Identify which cell holds the provided text, then report its (X, Y) central coordinate. 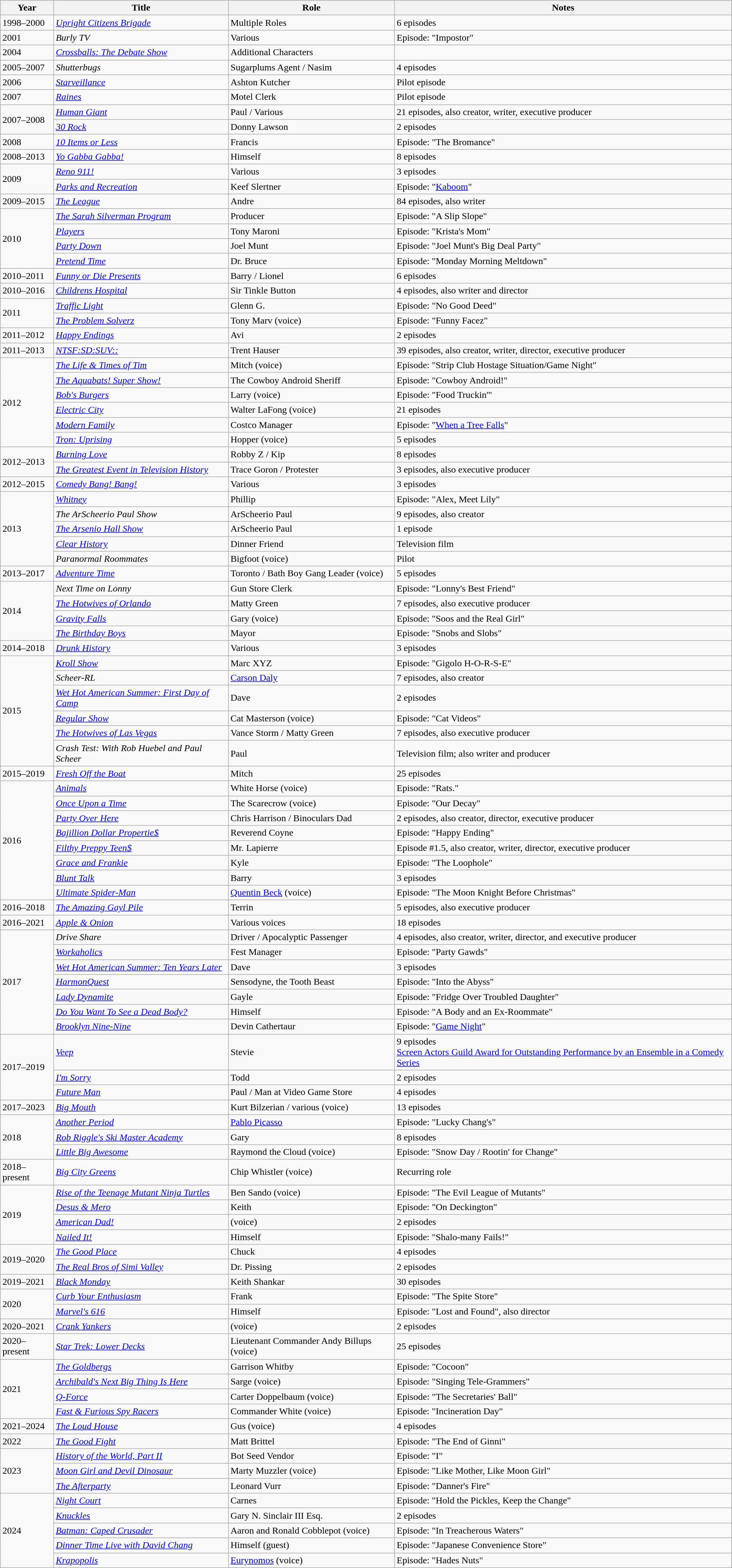
1998–2000 (27, 23)
Happy Endings (141, 335)
2010–2011 (27, 276)
Blunt Talk (141, 878)
2021–2024 (27, 1426)
Driver / Apocalyptic Passenger (311, 937)
Night Court (141, 1501)
Bajillion Dollar Propertie$ (141, 833)
Episode: "Fridge Over Troubled Daughter" (563, 997)
Paul / Man at Video Game Store (311, 1092)
Episode: "Food Truckin'" (563, 395)
Reverend Coyne (311, 833)
Filthy Preppy Teen$ (141, 848)
Ashton Kutcher (311, 82)
Party Over Here (141, 818)
Aaron and Ronald Cobblepot (voice) (311, 1530)
Todd (311, 1077)
30 episodes (563, 1282)
21 episodes (563, 410)
2024 (27, 1530)
Another Period (141, 1122)
Matty Green (311, 603)
Starveillance (141, 82)
Episode: "Krista's Mom" (563, 231)
Regular Show (141, 718)
Toronto / Bath Boy Gang Leader (voice) (311, 574)
Robby Z / Kip (311, 455)
Episode: "The Bromance" (563, 142)
The Real Bros of Simi Valley (141, 1267)
Episode: "Danner's Fire" (563, 1486)
Episode: "Alex, Meet Lily" (563, 499)
Episode: "I" (563, 1456)
White Horse (voice) (311, 788)
History of the World, Part II (141, 1456)
Episode: "Lost and Found", also director (563, 1311)
The Life & Times of Tim (141, 365)
Glenn G. (311, 306)
Title (141, 8)
Pilot (563, 559)
The League (141, 201)
2008 (27, 142)
Phillip (311, 499)
Episode: "The Spite Store" (563, 1296)
The Hotwives of Orlando (141, 603)
Episode: "Party Gawds" (563, 952)
Episode: "The Moon Knight Before Christmas" (563, 892)
Tron: Uprising (141, 440)
Desus & Mero (141, 1207)
Marty Muzzler (voice) (311, 1471)
2020 (27, 1304)
Marc XYZ (311, 663)
Episode: "Hades Nuts" (563, 1560)
Pablo Picasso (311, 1122)
Episode: "Funny Facez" (563, 320)
Episode: "The Loophole" (563, 863)
The Problem Solverz (141, 320)
2011–2012 (27, 335)
Hopper (voice) (311, 440)
Crossballs: The Debate Show (141, 52)
Garrison Whitby (311, 1367)
Episode: "Singing Tele-Grammers" (563, 1381)
The Afterparty (141, 1486)
Stevie (311, 1052)
Krapopolis (141, 1560)
2008–2013 (27, 156)
Keith Shankar (311, 1282)
Grace and Frankie (141, 863)
Television film; also writer and producer (563, 753)
Episode: "Incineration Day" (563, 1411)
Gary (311, 1137)
2007–2008 (27, 119)
Ben Sando (voice) (311, 1192)
Pretend Time (141, 261)
Episode: "The Secretaries' Ball" (563, 1396)
Recurring role (563, 1172)
2013–2017 (27, 574)
Crank Yankers (141, 1326)
Batman: Caped Crusader (141, 1530)
Devin Cathertaur (311, 1027)
Crash Test: With Rob Huebel and Paul Scheer (141, 753)
Joel Munt (311, 246)
Episode: "A Slip Slope" (563, 216)
5 episodes, also executive producer (563, 907)
Himself (guest) (311, 1545)
Childrens Hospital (141, 291)
2006 (27, 82)
Episode: "Cocoon" (563, 1367)
Mitch (voice) (311, 365)
Additional Characters (311, 52)
Clear History (141, 544)
Paranormal Roommates (141, 559)
Workaholics (141, 952)
The Amazing Gayl Pile (141, 907)
Frank (311, 1296)
Sarge (voice) (311, 1381)
2010 (27, 239)
The Good Fight (141, 1441)
Episode: "Gigolo H-O-R-S-E" (563, 663)
Black Monday (141, 1282)
2005–2007 (27, 67)
Upright Citizens Brigade (141, 23)
Burning Love (141, 455)
Episode: "Hold the Pickles, Keep the Change" (563, 1501)
Sugarplums Agent / Nasim (311, 67)
Raines (141, 97)
2019–2021 (27, 1282)
The Greatest Event in Television History (141, 469)
Fast & Furious Spy Racers (141, 1411)
2018–present (27, 1172)
Commander White (voice) (311, 1411)
Carson Daly (311, 678)
Keith (311, 1207)
Sir Tinkle Button (311, 291)
Archibald's Next Big Thing Is Here (141, 1381)
Year (27, 8)
Sensodyne, the Tooth Beast (311, 982)
The Sarah Silverman Program (141, 216)
Traffic Light (141, 306)
2018 (27, 1137)
Do You Want To See a Dead Body? (141, 1012)
Carnes (311, 1501)
Episode: "Snow Day / Rootin' for Change" (563, 1152)
Episode: "Kaboom" (563, 187)
2019 (27, 1214)
Television film (563, 544)
Various voices (311, 922)
Gary N. Sinclair III Esq. (311, 1516)
Nailed It! (141, 1237)
2016–2021 (27, 922)
Episode: "Snobs and Slobs" (563, 633)
Chuck (311, 1252)
Donny Lawson (311, 127)
2015 (27, 711)
Shutterbugs (141, 67)
Fresh Off the Boat (141, 773)
Episode: "Into the Abyss" (563, 982)
Keef Slertner (311, 187)
2017–2023 (27, 1107)
Episode: "When a Tree Falls" (563, 424)
2014 (27, 611)
2021 (27, 1389)
2023 (27, 1471)
2020–present (27, 1347)
Fest Manager (311, 952)
The Good Place (141, 1252)
Kyle (311, 863)
Bob's Burgers (141, 395)
Drunk History (141, 648)
2013 (27, 529)
Bigfoot (voice) (311, 559)
Episode: "Lucky Chang's" (563, 1122)
Episode: "Rats." (563, 788)
Francis (311, 142)
9 episodes, also creator (563, 514)
Episode: "The End of Ginni" (563, 1441)
2022 (27, 1441)
Dinner Time Live with David Chang (141, 1545)
Funny or Die Presents (141, 276)
2004 (27, 52)
Kurt Bilzerian / various (voice) (311, 1107)
Party Down (141, 246)
Gus (voice) (311, 1426)
Multiple Roles (311, 23)
Q-Force (141, 1396)
The Aquabats! Super Show! (141, 380)
Costco Manager (311, 424)
Parks and Recreation (141, 187)
Cat Masterson (voice) (311, 718)
Terrin (311, 907)
2020–2021 (27, 1326)
Episode: "A Body and an Ex-Roommate" (563, 1012)
Gary (voice) (311, 618)
The Hotwives of Las Vegas (141, 733)
Modern Family (141, 424)
Trace Goron / Protester (311, 469)
Episode: "Cowboy Android!" (563, 380)
2014–2018 (27, 648)
The Cowboy Android Sheriff (311, 380)
Veep (141, 1052)
21 episodes, also creator, writer, executive producer (563, 112)
39 episodes, also creator, writer, director, executive producer (563, 350)
Whitney (141, 499)
Tony Marv (voice) (311, 320)
Mitch (311, 773)
Gravity Falls (141, 618)
2011 (27, 313)
Bot Seed Vendor (311, 1456)
Drive Share (141, 937)
Players (141, 231)
Chris Harrison / Binoculars Dad (311, 818)
Episode: "The Evil League of Mutants" (563, 1192)
2012–2013 (27, 462)
Comedy Bang! Bang! (141, 484)
2011–2013 (27, 350)
Episode: "Our Decay" (563, 803)
Big Mouth (141, 1107)
2015–2019 (27, 773)
2016 (27, 840)
Episode: "No Good Deed" (563, 306)
Animals (141, 788)
2 episodes, also creator, director, executive producer (563, 818)
Rise of the Teenage Mutant Ninja Turtles (141, 1192)
Episode: "On Deckington" (563, 1207)
2017–2019 (27, 1067)
Motel Clerk (311, 97)
I'm Sorry (141, 1077)
Paul / Various (311, 112)
Apple & Onion (141, 922)
7 episodes, also creator (563, 678)
Episode: "Japanese Convenience Store" (563, 1545)
2010–2016 (27, 291)
Electric City (141, 410)
Episode #1.5, also creator, writer, director, executive producer (563, 848)
Episode: "In Treacherous Waters" (563, 1530)
Gun Store Clerk (311, 588)
Episode: "Soos and the Real Girl" (563, 618)
Carter Doppelbaum (voice) (311, 1396)
2012 (27, 402)
2017 (27, 982)
Ultimate Spider-Man (141, 892)
Episode: "Game Night" (563, 1027)
Episode: "Monday Morning Meltdown" (563, 261)
Moon Girl and Devil Dinosaur (141, 1471)
Next Time on Lonny (141, 588)
Wet Hot American Summer: Ten Years Later (141, 967)
Mayor (311, 633)
The Scarecrow (voice) (311, 803)
2009 (27, 179)
2016–2018 (27, 907)
3 episodes, also executive producer (563, 469)
Barry / Lionel (311, 276)
30 Rock (141, 127)
Role (311, 8)
Paul (311, 753)
Larry (voice) (311, 395)
Episode: "Lonny's Best Friend" (563, 588)
2012–2015 (27, 484)
Quentin Beck (voice) (311, 892)
Episode: "Strip Club Hostage Situation/Game Night" (563, 365)
The Birthday Boys (141, 633)
Lieutenant Commander Andy Billups (voice) (311, 1347)
Tony Maroni (311, 231)
HarmonQuest (141, 982)
Yo Gabba Gabba! (141, 156)
Dr. Bruce (311, 261)
2001 (27, 38)
Chip Whistler (voice) (311, 1172)
10 Items or Less (141, 142)
9 episodesScreen Actors Guild Award for Outstanding Performance by an Ensemble in a Comedy Series (563, 1052)
Episode: "Joel Munt's Big Deal Party" (563, 246)
Episode: "Impostor" (563, 38)
4 episodes, also creator, writer, director, and executive producer (563, 937)
Producer (311, 216)
Rob Riggle's Ski Master Academy (141, 1137)
13 episodes (563, 1107)
Knuckles (141, 1516)
2019–2020 (27, 1259)
2009–2015 (27, 201)
Vance Storm / Matty Green (311, 733)
Human Giant (141, 112)
Avi (311, 335)
Scheer-RL (141, 678)
Reno 911! (141, 171)
Barry (311, 878)
Little Big Awesome (141, 1152)
84 episodes, also writer (563, 201)
Eurynomos (voice) (311, 1560)
4 episodes, also writer and director (563, 291)
Dinner Friend (311, 544)
The Goldbergs (141, 1367)
Brooklyn Nine-Nine (141, 1027)
1 episode (563, 529)
Episode: "Cat Videos" (563, 718)
Walter LaFong (voice) (311, 410)
Raymond the Cloud (voice) (311, 1152)
The Loud House (141, 1426)
Leonard Vurr (311, 1486)
Burly TV (141, 38)
Episode: "Shalo-many Fails!" (563, 1237)
American Dad! (141, 1222)
Wet Hot American Summer: First Day of Camp (141, 698)
Once Upon a Time (141, 803)
Kroll Show (141, 663)
Mr. Lapierre (311, 848)
Trent Hauser (311, 350)
Notes (563, 8)
Gayle (311, 997)
NTSF:SD:SUV:: (141, 350)
Lady Dynamite (141, 997)
Episode: "Like Mother, Like Moon Girl" (563, 1471)
The ArScheerio Paul Show (141, 514)
18 episodes (563, 922)
Matt Brittel (311, 1441)
Future Man (141, 1092)
Adventure Time (141, 574)
Curb Your Enthusiasm (141, 1296)
Episode: "Happy Ending" (563, 833)
2007 (27, 97)
Star Trek: Lower Decks (141, 1347)
Andre (311, 201)
The Arsenio Hall Show (141, 529)
Dr. Pissing (311, 1267)
Big City Greens (141, 1172)
Marvel's 616 (141, 1311)
